For the text-containing cell, return its midpoint in [X, Y] coordinate format. 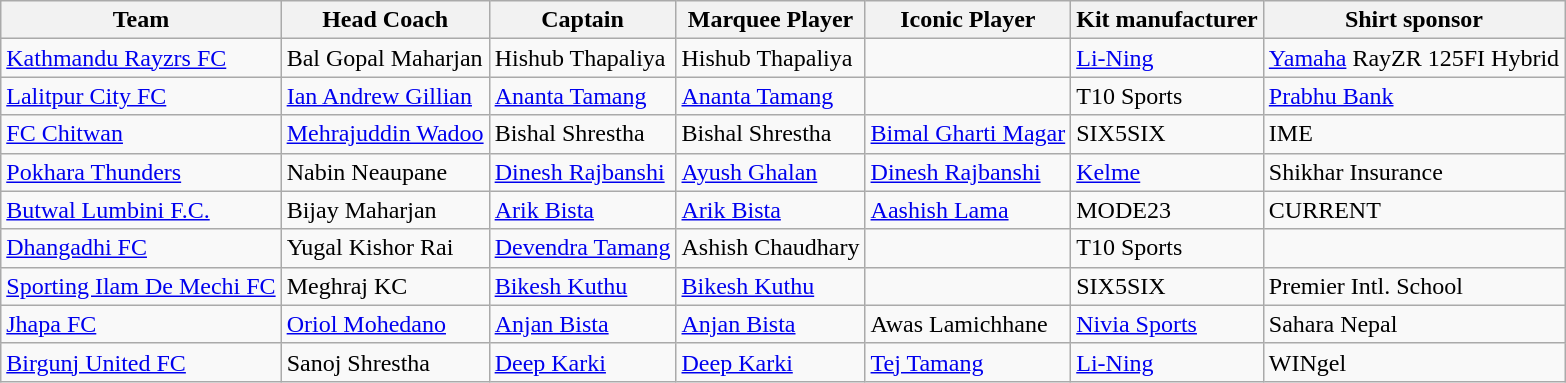
Oriol Mohedano [385, 324]
Awas Lamichhane [968, 324]
Yugal Kishor Rai [385, 248]
Nivia Sports [1168, 324]
Ian Andrew Gillian [385, 96]
Captain [582, 20]
Devendra Tamang [582, 248]
Prabhu Bank [1414, 96]
WINgel [1414, 362]
Butwal Lumbini F.C. [141, 210]
CURRENT [1414, 210]
Pokhara Thunders [141, 172]
Shirt sponsor [1414, 20]
Meghraj KC [385, 286]
Premier Intl. School [1414, 286]
Kit manufacturer [1168, 20]
Ayush Ghalan [770, 172]
Dhangadhi FC [141, 248]
Kathmandu Rayzrs FC [141, 58]
Kelme [1168, 172]
Sanoj Shrestha [385, 362]
Aashish Lama [968, 210]
Birgunj United FC [141, 362]
Bimal Gharti Magar [968, 134]
Team [141, 20]
Sporting Ilam De Mechi FC [141, 286]
Jhapa FC [141, 324]
Lalitpur City FC [141, 96]
Iconic Player [968, 20]
Bijay Maharjan [385, 210]
Mehrajuddin Wadoo [385, 134]
IME [1414, 134]
Ashish Chaudhary [770, 248]
Nabin Neaupane [385, 172]
Marquee Player [770, 20]
Tej Tamang [968, 362]
Sahara Nepal [1414, 324]
Shikhar Insurance [1414, 172]
FC Chitwan [141, 134]
MODE23 [1168, 210]
Bal Gopal Maharjan [385, 58]
Head Coach [385, 20]
Yamaha RayZR 125FI Hybrid [1414, 58]
